Pinpoint the cell where the given text exists, returning its [X, Y] midpoint coordinate. 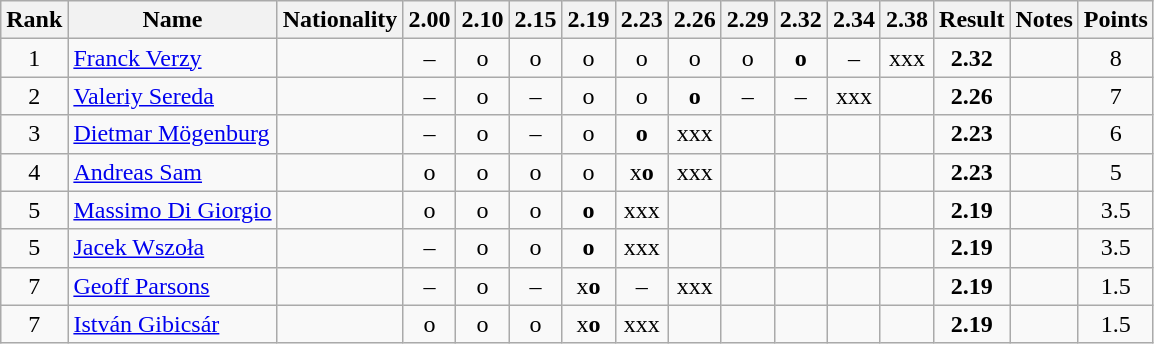
Valeriy Sereda [172, 96]
6 [1116, 134]
Nationality [340, 20]
Massimo Di Giorgio [172, 210]
2.38 [906, 20]
2.15 [536, 20]
Dietmar Mögenburg [172, 134]
Jacek Wszoła [172, 248]
Points [1116, 20]
2.29 [748, 20]
Geoff Parsons [172, 286]
2.34 [854, 20]
2.10 [482, 20]
Result [972, 20]
István Gibicsár [172, 324]
Andreas Sam [172, 172]
2 [34, 96]
4 [34, 172]
Name [172, 20]
Franck Verzy [172, 58]
Rank [34, 20]
3 [34, 134]
8 [1116, 58]
1 [34, 58]
2.00 [430, 20]
Notes [1044, 20]
